Return the (x, y) coordinate for the center point of the cell that contains the specified text.  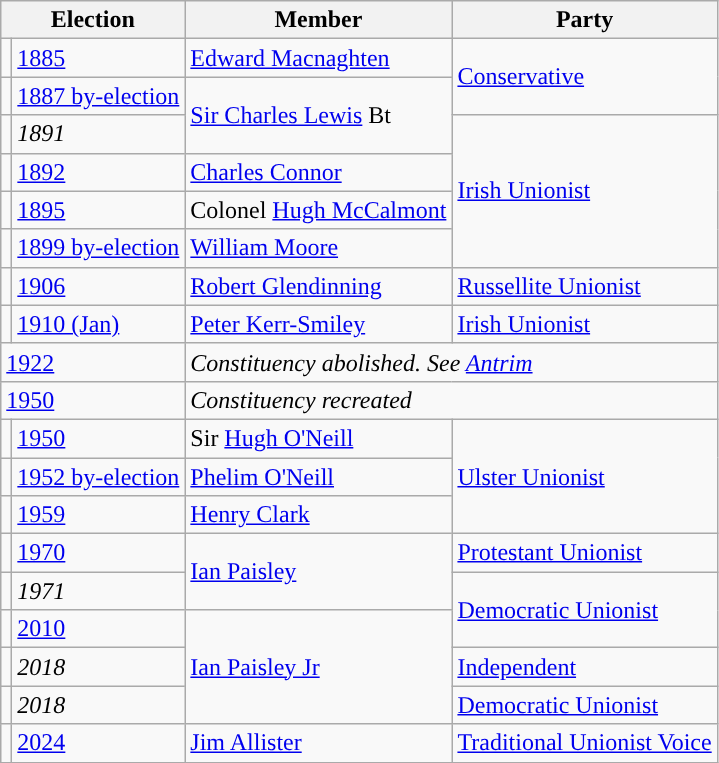
2010 (98, 629)
2024 (98, 743)
Conservative (584, 77)
Election (93, 20)
1970 (98, 553)
1891 (98, 134)
Charles Connor (318, 172)
Party (584, 20)
Jim Allister (318, 743)
Henry Clark (318, 515)
Ian Paisley (318, 572)
Colonel Hugh McCalmont (318, 210)
Phelim O'Neill (318, 477)
1895 (98, 210)
Independent (584, 667)
1922 (93, 362)
Traditional Unionist Voice (584, 743)
1906 (98, 286)
Sir Charles Lewis Bt (318, 115)
Russellite Unionist (584, 286)
1899 by-election (98, 248)
Robert Glendinning (318, 286)
Edward Macnaghten (318, 58)
1910 (Jan) (98, 324)
Peter Kerr-Smiley (318, 324)
Sir Hugh O'Neill (318, 438)
Protestant Unionist (584, 553)
William Moore (318, 248)
Ian Paisley Jr (318, 667)
1892 (98, 172)
Member (318, 20)
1952 by-election (98, 477)
Ulster Unionist (584, 476)
1959 (98, 515)
1971 (98, 591)
Constituency recreated (451, 400)
Constituency abolished. See Antrim (451, 362)
1885 (98, 58)
1887 by-election (98, 96)
